Pinpoint the cell where the given text exists, returning its (x, y) midpoint coordinate. 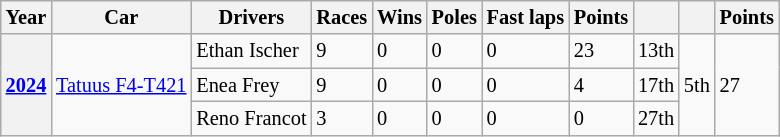
Ethan Ischer (251, 51)
Enea Frey (251, 85)
Drivers (251, 17)
Tatuus F4-T421 (121, 84)
13th (656, 51)
27th (656, 118)
Wins (400, 17)
Reno Francot (251, 118)
Year (26, 17)
Poles (454, 17)
4 (601, 85)
Races (342, 17)
17th (656, 85)
27 (747, 84)
3 (342, 118)
2024 (26, 84)
Car (121, 17)
5th (697, 84)
Fast laps (526, 17)
23 (601, 51)
